Provide the (X, Y) coordinate of the cell's center where the given text is located.  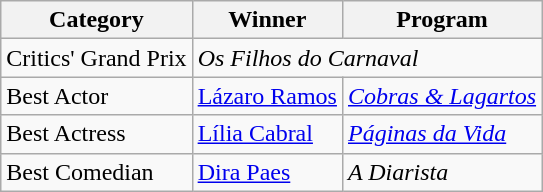
Cobras & Lagartos (442, 96)
Lázaro Ramos (267, 96)
A Diarista (442, 172)
Lília Cabral (267, 134)
Winner (267, 20)
Páginas da Vida (442, 134)
Best Actor (96, 96)
Dira Paes (267, 172)
Category (96, 20)
Critics' Grand Prix (96, 58)
Best Actress (96, 134)
Best Comedian (96, 172)
Program (442, 20)
Os Filhos do Carnaval (366, 58)
